Provide the (X, Y) coordinate of the cell's center where the given text is located.  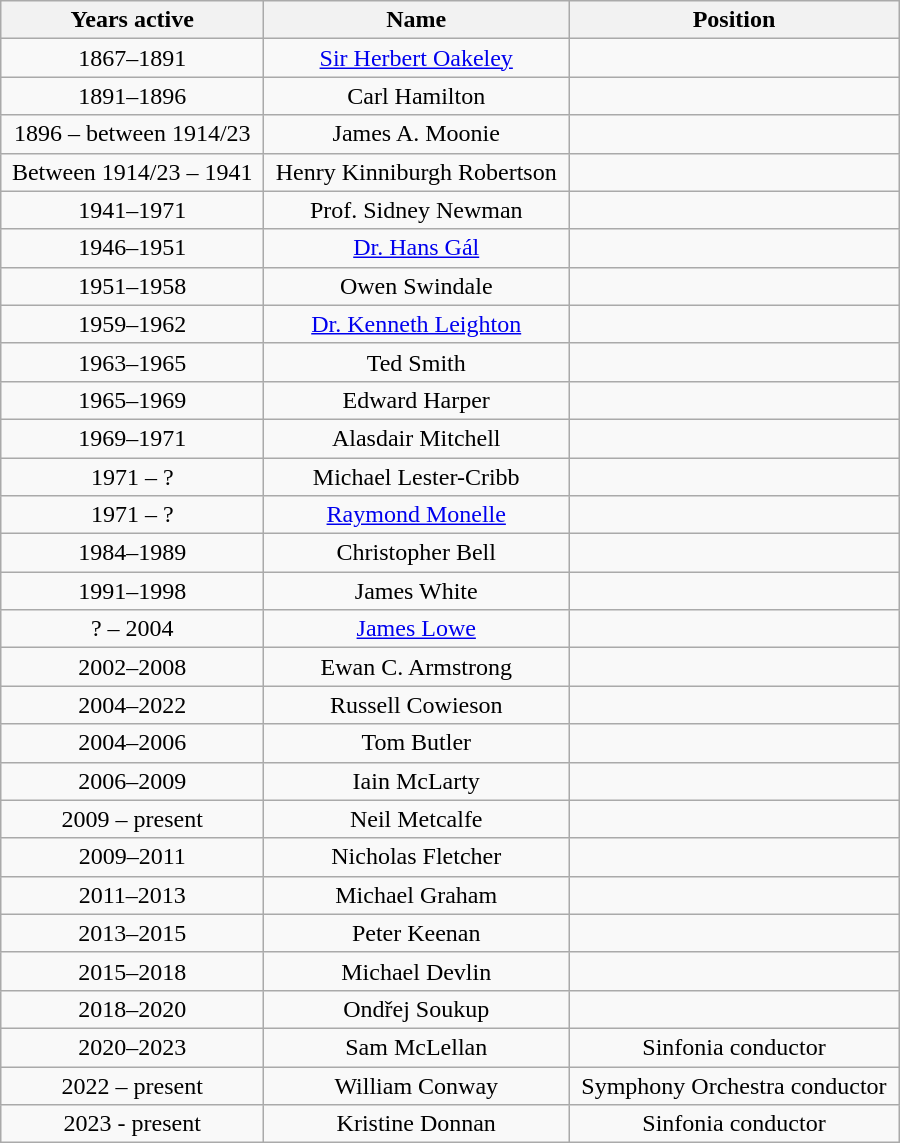
Edward Harper (416, 400)
1946–1951 (132, 248)
Michael Lester-Cribb (416, 477)
Ondřej Soukup (416, 1009)
Nicholas Fletcher (416, 857)
2022 – present (132, 1085)
Henry Kinniburgh Robertson (416, 172)
1891–1896 (132, 96)
Symphony Orchestra conductor (734, 1085)
Dr. Kenneth Leighton (416, 324)
Dr. Hans Gál (416, 248)
Between 1914/23 – 1941 (132, 172)
William Conway (416, 1085)
2006–2009 (132, 781)
Ted Smith (416, 362)
Tom Butler (416, 743)
Name (416, 20)
Neil Metcalfe (416, 819)
2018–2020 (132, 1009)
2020–2023 (132, 1047)
2004–2022 (132, 705)
Kristine Donnan (416, 1124)
James White (416, 591)
1984–1989 (132, 553)
Ewan C. Armstrong (416, 667)
Owen Swindale (416, 286)
Position (734, 20)
1965–1969 (132, 400)
Michael Devlin (416, 971)
1896 – between 1914/23 (132, 134)
Christopher Bell (416, 553)
1951–1958 (132, 286)
2004–2006 (132, 743)
2009 – present (132, 819)
Michael Graham (416, 895)
James Lowe (416, 629)
1867–1891 (132, 58)
Raymond Monelle (416, 515)
2011–2013 (132, 895)
2002–2008 (132, 667)
James A. Moonie (416, 134)
1969–1971 (132, 438)
1963–1965 (132, 362)
Carl Hamilton (416, 96)
Alasdair Mitchell (416, 438)
Years active (132, 20)
Russell Cowieson (416, 705)
Iain McLarty (416, 781)
2013–2015 (132, 933)
2023 - present (132, 1124)
1959–1962 (132, 324)
Peter Keenan (416, 933)
Sam McLellan (416, 1047)
2015–2018 (132, 971)
Prof. Sidney Newman (416, 210)
1941–1971 (132, 210)
Sir Herbert Oakeley (416, 58)
2009–2011 (132, 857)
1991–1998 (132, 591)
? – 2004 (132, 629)
